Locate the cell with the specified text and output its (X, Y) center coordinate. 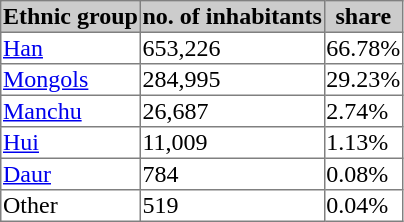
no. of inhabitants (232, 17)
Han (70, 48)
Manchu (70, 111)
0.04% (363, 206)
29.23% (363, 80)
Mongols (70, 80)
2.74% (363, 111)
1.13% (363, 143)
519 (232, 206)
26,687 (232, 111)
0.08% (363, 174)
11,009 (232, 143)
284,995 (232, 80)
653,226 (232, 48)
Other (70, 206)
784 (232, 174)
Hui (70, 143)
66.78% (363, 48)
share (363, 17)
Daur (70, 174)
Ethnic group (70, 17)
